Extract the [x, y] coordinate from the center of the cell holding the provided text.  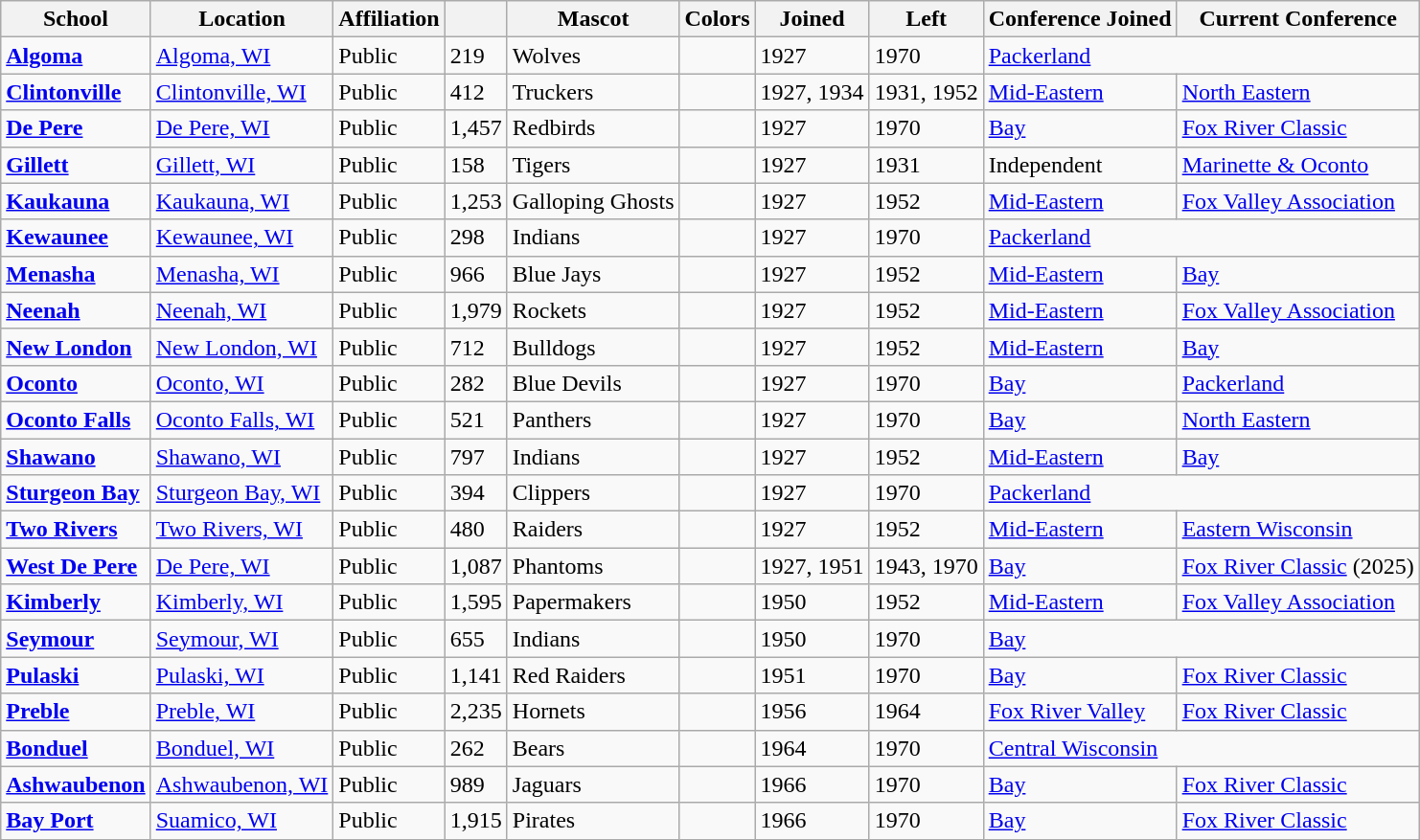
Seymour [76, 639]
West De Pere [76, 566]
New London [76, 347]
1,141 [475, 675]
Clintonville [76, 92]
1,979 [475, 310]
Seymour, WI [241, 639]
Neenah, WI [241, 310]
Sturgeon Bay [76, 493]
Tigers [593, 165]
219 [475, 56]
Conference Joined [1080, 19]
262 [475, 748]
1956 [813, 712]
Bonduel [76, 748]
480 [475, 530]
Two Rivers, WI [241, 530]
Location [241, 19]
412 [475, 92]
Fox River Valley [1080, 712]
Panthers [593, 420]
Ashwaubenon [76, 784]
Algoma [76, 56]
Marinette & Oconto [1297, 165]
158 [475, 165]
1927, 1934 [813, 92]
Neenah [76, 310]
Oconto Falls [76, 420]
1,457 [475, 128]
Truckers [593, 92]
394 [475, 493]
Phantoms [593, 566]
Bulldogs [593, 347]
966 [475, 274]
De Pere [76, 128]
Clippers [593, 493]
Sturgeon Bay, WI [241, 493]
Hornets [593, 712]
1927, 1951 [813, 566]
Two Rivers [76, 530]
Ashwaubenon, WI [241, 784]
Kimberly [76, 602]
Blue Devils [593, 383]
Bay Port [76, 821]
Clintonville, WI [241, 92]
Suamico, WI [241, 821]
989 [475, 784]
Algoma, WI [241, 56]
282 [475, 383]
1,595 [475, 602]
797 [475, 457]
1943, 1970 [926, 566]
Central Wisconsin [1202, 748]
Shawano, WI [241, 457]
Pulaski, WI [241, 675]
1951 [813, 675]
Gillett, WI [241, 165]
Kaukauna, WI [241, 201]
Oconto Falls, WI [241, 420]
Left [926, 19]
712 [475, 347]
655 [475, 639]
Mascot [593, 19]
Kaukauna [76, 201]
Oconto, WI [241, 383]
School [76, 19]
1931 [926, 165]
1,915 [475, 821]
1,087 [475, 566]
Fox River Classic (2025) [1297, 566]
1,253 [475, 201]
Affiliation [389, 19]
Jaguars [593, 784]
Bears [593, 748]
Joined [813, 19]
Preble, WI [241, 712]
Menasha, WI [241, 274]
Kewaunee, WI [241, 238]
Papermakers [593, 602]
Red Raiders [593, 675]
Wolves [593, 56]
Preble [76, 712]
Colors [717, 19]
Bonduel, WI [241, 748]
New London, WI [241, 347]
Kimberly, WI [241, 602]
Gillett [76, 165]
Shawano [76, 457]
Independent [1080, 165]
521 [475, 420]
Kewaunee [76, 238]
Galloping Ghosts [593, 201]
Raiders [593, 530]
Oconto [76, 383]
Rockets [593, 310]
1931, 1952 [926, 92]
Current Conference [1297, 19]
Redbirds [593, 128]
2,235 [475, 712]
298 [475, 238]
Pirates [593, 821]
Blue Jays [593, 274]
Eastern Wisconsin [1297, 530]
Menasha [76, 274]
Pulaski [76, 675]
